Return [x, y] of the center of cell containing provided text 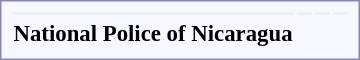
National Police of Nicaragua [153, 33]
